From the cell containing the given text, extract its center point as (X, Y) coordinate. 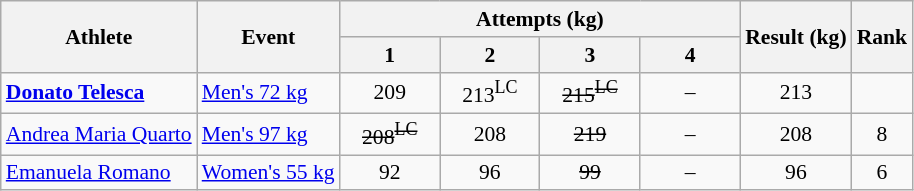
208LC (390, 134)
213 (796, 92)
8 (882, 134)
Donato Telesca (99, 92)
Andrea Maria Quarto (99, 134)
99 (590, 173)
Result (kg) (796, 36)
6 (882, 173)
219 (590, 134)
1 (390, 55)
Men's 97 kg (268, 134)
4 (690, 55)
Attempts (kg) (540, 19)
3 (590, 55)
215LC (590, 92)
Rank (882, 36)
209 (390, 92)
Emanuela Romano (99, 173)
2 (490, 55)
Men's 72 kg (268, 92)
Event (268, 36)
Athlete (99, 36)
92 (390, 173)
Women's 55 kg (268, 173)
213LC (490, 92)
